Locate the cell with the specified text and output its [X, Y] center coordinate. 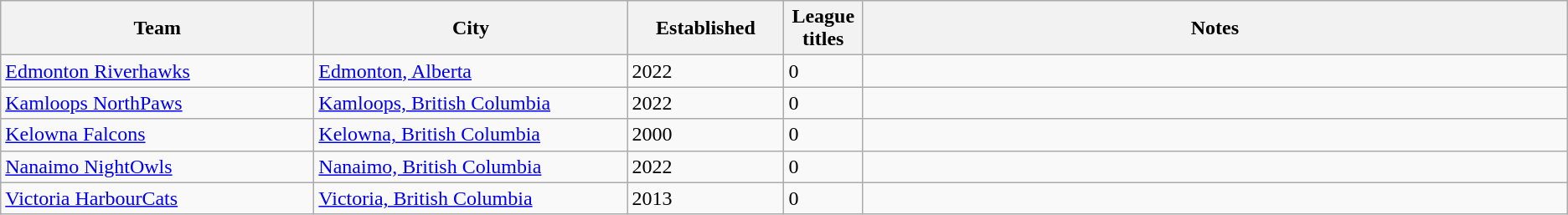
2000 [705, 135]
City [471, 28]
Victoria HarbourCats [157, 198]
Edmonton Riverhawks [157, 71]
League titles [823, 28]
Kamloops, British Columbia [471, 103]
Kelowna, British Columbia [471, 135]
Kelowna Falcons [157, 135]
Team [157, 28]
Victoria, British Columbia [471, 198]
2013 [705, 198]
Notes [1215, 28]
Edmonton, Alberta [471, 71]
Nanaimo, British Columbia [471, 166]
Kamloops NorthPaws [157, 103]
Established [705, 28]
Nanaimo NightOwls [157, 166]
